Determine the [X, Y] coordinate at the center of the cell enclosing the given text.  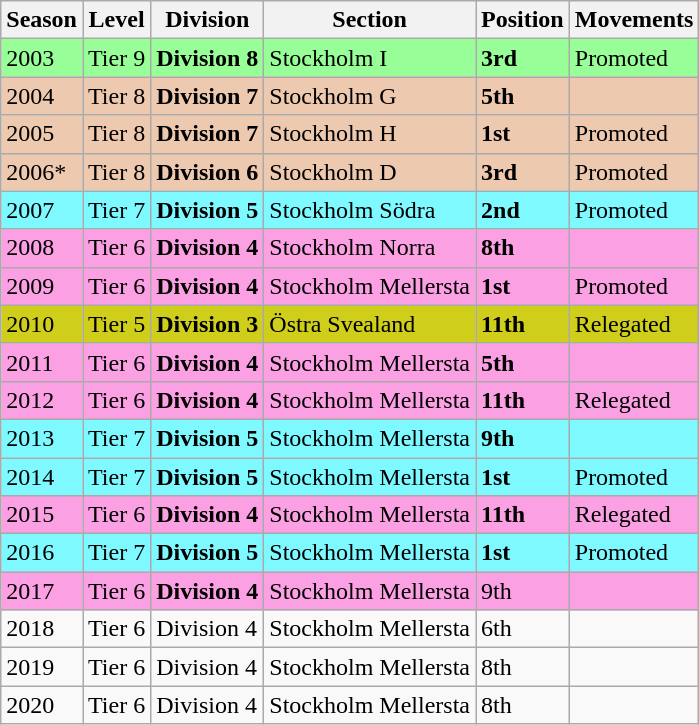
2008 [42, 248]
2004 [42, 96]
2018 [42, 629]
Stockholm G [370, 96]
2019 [42, 667]
2016 [42, 553]
2010 [42, 324]
Division 6 [208, 172]
2015 [42, 515]
Section [370, 20]
2011 [42, 362]
Season [42, 20]
2020 [42, 705]
Östra Svealand [370, 324]
Tier 9 [116, 58]
Stockholm D [370, 172]
Tier 5 [116, 324]
2006* [42, 172]
Division 8 [208, 58]
Division 3 [208, 324]
Stockholm Norra [370, 248]
2014 [42, 477]
2017 [42, 591]
2013 [42, 438]
Division [208, 20]
Position [523, 20]
Level [116, 20]
2009 [42, 286]
Stockholm I [370, 58]
2007 [42, 210]
2012 [42, 400]
Stockholm Södra [370, 210]
2003 [42, 58]
6th [523, 629]
Stockholm H [370, 134]
2nd [523, 210]
Movements [634, 20]
2005 [42, 134]
